For the text-containing cell, return its midpoint in [X, Y] coordinate format. 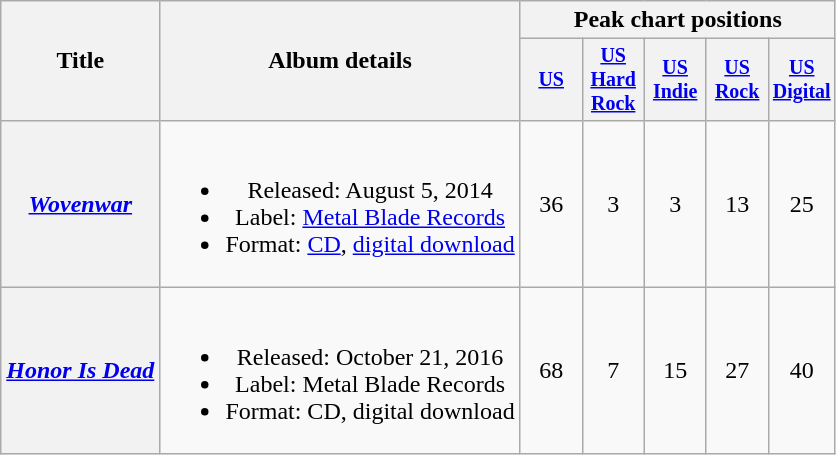
40 [802, 370]
Released: August 5, 2014Label: Metal Blade RecordsFormat: CD, digital download [340, 204]
25 [802, 204]
US Rock [737, 80]
Title [80, 61]
13 [737, 204]
US Indie [675, 80]
27 [737, 370]
Honor Is Dead [80, 370]
Wovenwar [80, 204]
Peak chart positions [678, 20]
7 [613, 370]
36 [551, 204]
US [551, 80]
US Hard Rock [613, 80]
US Digital [802, 80]
15 [675, 370]
68 [551, 370]
Released: October 21, 2016Label: Metal Blade RecordsFormat: CD, digital download [340, 370]
Album details [340, 61]
